Extract the [X, Y] coordinate from the center of the cell holding the provided text.  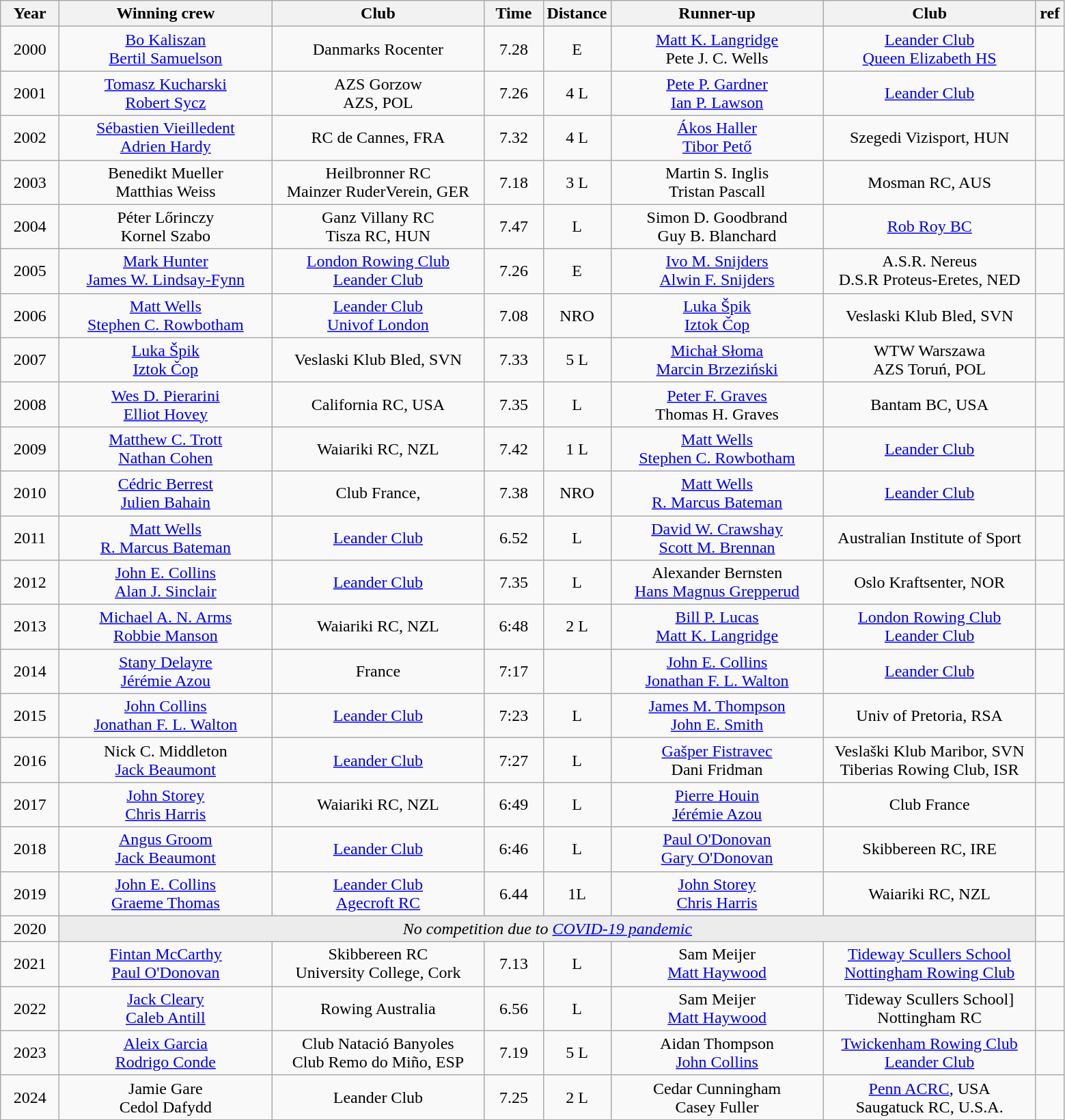
2002 [30, 138]
Michael A. N. Arms Robbie Manson [165, 627]
2009 [30, 448]
7.33 [514, 359]
Univ of Pretoria, RSA [929, 716]
France [378, 671]
RC de Cannes, FRA [378, 138]
Tomasz KucharskiRobert Sycz [165, 93]
7:27 [514, 760]
Runner-up [717, 14]
Leander ClubAgecroft RC [378, 894]
Angus Groom Jack Beaumont [165, 849]
6:46 [514, 849]
John E. Collins Jonathan F. L. Walton [717, 671]
2000 [30, 49]
Gašper Fistravec Dani Fridman [717, 760]
Jack ClearyCaleb Antill [165, 1009]
Matt K. LangridgePete J. C. Wells [717, 49]
Peter F. Graves Thomas H. Graves [717, 405]
2005 [30, 271]
2007 [30, 359]
2001 [30, 93]
Year [30, 14]
Rowing Australia [378, 1009]
Australian Institute of Sport [929, 537]
6.56 [514, 1009]
1 L [577, 448]
2015 [30, 716]
Pete P. GardnerIan P. Lawson [717, 93]
Time [514, 14]
John E. Collins Alan J. Sinclair [165, 582]
Twickenham Rowing ClubLeander Club [929, 1052]
Michał SłomaMarcin Brzeziński [717, 359]
Oslo Kraftsenter, NOR [929, 582]
ref [1049, 14]
Péter Lőrinczy Kornel Szabo [165, 227]
7.38 [514, 493]
Club Natació Banyoles Club Remo do Miño, ESP [378, 1052]
Ivo M. Snijders Alwin F. Snijders [717, 271]
Ákos HallerTibor Pető [717, 138]
James M. Thompson John E. Smith [717, 716]
Veslaški Klub Maribor, SVN Tiberias Rowing Club, ISR [929, 760]
Skibbereen RC University College, Cork [378, 964]
Fintan McCarthy Paul O'Donovan [165, 964]
1L [577, 894]
Stany Delayre Jérémie Azou [165, 671]
Skibbereen RC, IRE [929, 849]
2020 [30, 929]
Szegedi Vizisport, HUN [929, 138]
2003 [30, 182]
California RC, USA [378, 405]
Sébastien Vieilledent Adrien Hardy [165, 138]
Tideway Scullers School] Nottingham RC [929, 1009]
6.52 [514, 537]
Penn ACRC, USASaugatuck RC, U.S.A. [929, 1097]
2023 [30, 1052]
2012 [30, 582]
Mosman RC, AUS [929, 182]
7.13 [514, 964]
7.19 [514, 1052]
2010 [30, 493]
Danmarks Rocenter [378, 49]
7.18 [514, 182]
Benedikt Mueller Matthias Weiss [165, 182]
7.25 [514, 1097]
Mark Hunter James W. Lindsay-Fynn [165, 271]
Bantam BC, USA [929, 405]
AZS Gorzow AZS, POL [378, 93]
2013 [30, 627]
Jamie GareCedol Dafydd [165, 1097]
David W. Crawshay Scott M. Brennan [717, 537]
2018 [30, 849]
Paul O'Donovan Gary O'Donovan [717, 849]
Ganz Villany RCTisza RC, HUN [378, 227]
Cédric Berrest Julien Bahain [165, 493]
Winning crew [165, 14]
Bo KaliszanBertil Samuelson [165, 49]
Cedar CunninghamCasey Fuller [717, 1097]
2011 [30, 537]
7.47 [514, 227]
Matthew C. Trott Nathan Cohen [165, 448]
2014 [30, 671]
6:48 [514, 627]
Pierre Houin Jérémie Azou [717, 805]
Wes D. PierariniElliot Hovey [165, 405]
2024 [30, 1097]
John E. Collins Graeme Thomas [165, 894]
Rob Roy BC [929, 227]
WTW WarszawaAZS Toruń, POL [929, 359]
2008 [30, 405]
6:49 [514, 805]
Aidan Thompson John Collins [717, 1052]
2021 [30, 964]
7:23 [514, 716]
Bill P. Lucas Matt K. Langridge [717, 627]
6.44 [514, 894]
Tideway Scullers School Nottingham Rowing Club [929, 964]
7.32 [514, 138]
3 L [577, 182]
Leander ClubUnivof London [378, 316]
Distance [577, 14]
7:17 [514, 671]
7.42 [514, 448]
No competition due to COVID-19 pandemic [548, 929]
2019 [30, 894]
Club France, [378, 493]
Simon D. Goodbrand Guy B. Blanchard [717, 227]
2016 [30, 760]
2006 [30, 316]
Leander Club Queen Elizabeth HS [929, 49]
John Collins Jonathan F. L. Walton [165, 716]
Nick C. Middleton Jack Beaumont [165, 760]
Club France [929, 805]
7.08 [514, 316]
Aleix GarciaRodrigo Conde [165, 1052]
A.S.R. Nereus D.S.R Proteus-Eretes, NED [929, 271]
Alexander Bernsten Hans Magnus Grepperud [717, 582]
2017 [30, 805]
7.28 [514, 49]
2022 [30, 1009]
Heilbronner RCMainzer RuderVerein, GER [378, 182]
Martin S. Inglis Tristan Pascall [717, 182]
2004 [30, 227]
